Pinpoint the cell where the given text exists, returning its (x, y) midpoint coordinate. 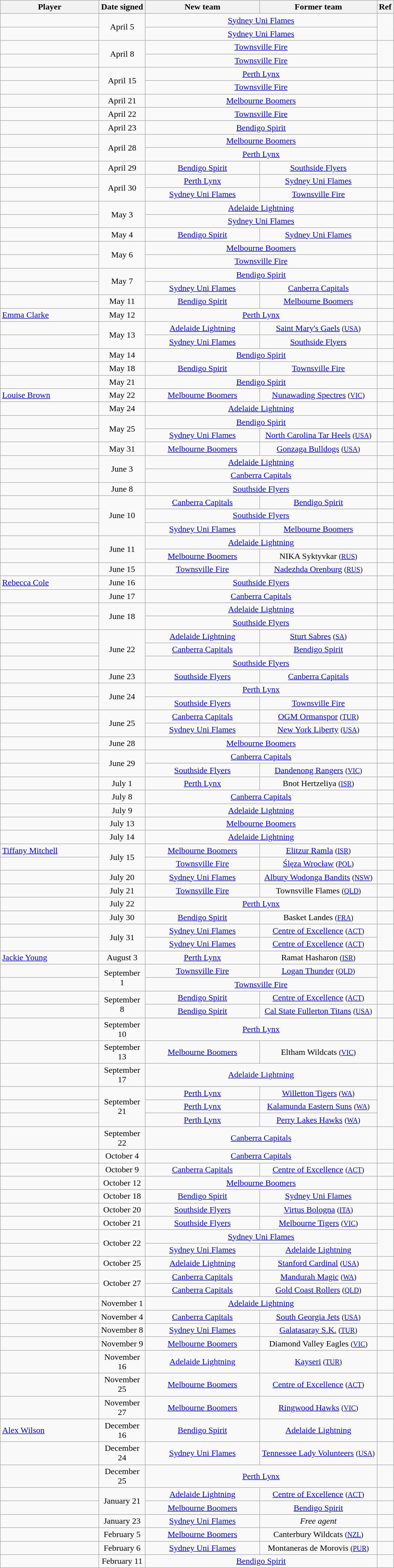
September 17 (122, 1075)
July 30 (122, 917)
Perry Lakes Hawks (WA) (318, 1120)
May 13 (122, 335)
October 25 (122, 1263)
November 4 (122, 1317)
January 23 (122, 1521)
Rebecca Cole (50, 582)
July 20 (122, 877)
Gold Coast Rollers (QLD) (318, 1290)
Free agent (318, 1521)
Logan Thunder (QLD) (318, 971)
June 11 (122, 549)
Ref (385, 7)
June 22 (122, 650)
July 9 (122, 810)
September 22 (122, 1138)
May 11 (122, 301)
October 4 (122, 1156)
Elitzur Ramla (ISR) (318, 850)
September 8 (122, 1004)
June 23 (122, 676)
April 15 (122, 81)
Ślęza Wrocław (POL) (318, 864)
October 27 (122, 1283)
May 4 (122, 235)
September 13 (122, 1052)
Albury Wodonga Bandits (NSW) (318, 877)
Melbourne Tigers (VIC) (318, 1223)
June 17 (122, 596)
Alex Wilson (50, 1430)
June 16 (122, 582)
Date signed (122, 7)
June 25 (122, 723)
June 10 (122, 516)
December 25 (122, 1476)
October 21 (122, 1223)
April 22 (122, 114)
South Georgia Jets (USA) (318, 1317)
May 6 (122, 255)
July 14 (122, 837)
May 7 (122, 281)
May 22 (122, 395)
Townsville Flames (QLD) (318, 891)
November 8 (122, 1330)
September 10 (122, 1029)
June 29 (122, 763)
April 23 (122, 127)
Louise Brown (50, 395)
Tiffany Mitchell (50, 850)
May 3 (122, 215)
November 27 (122, 1408)
April 5 (122, 27)
May 31 (122, 449)
Montaneras de Morovis (PUR) (318, 1548)
May 14 (122, 355)
Dandenong Rangers (VIC) (318, 770)
October 9 (122, 1169)
Galatasaray S.K. (TUR) (318, 1330)
Canterbury Wildcats (NZL) (318, 1534)
Player (50, 7)
June 18 (122, 616)
April 8 (122, 54)
October 18 (122, 1196)
Bnot Hertzeliya (ISR) (318, 783)
June 28 (122, 743)
Cal State Fullerton Titans (USA) (318, 1011)
NIKA Syktyvkar (RUS) (318, 556)
New York Liberty (USA) (318, 730)
May 21 (122, 382)
October 12 (122, 1183)
August 3 (122, 957)
OGM Ormanspor (TUR) (318, 716)
December 24 (122, 1453)
October 20 (122, 1210)
Basket Landes (FRA) (318, 917)
December 16 (122, 1430)
June 8 (122, 489)
Nadezhda Orenburg (RUS) (318, 569)
Nunawading Spectres (VIC) (318, 395)
February 6 (122, 1548)
February 11 (122, 1561)
June 3 (122, 469)
Stanford Cardinal (USA) (318, 1263)
July 1 (122, 783)
July 15 (122, 857)
Gonzaga Bulldogs (USA) (318, 449)
Former team (318, 7)
Ringwood Hawks (VIC) (318, 1408)
Ramat Hasharon (ISR) (318, 957)
February 5 (122, 1534)
Kalamunda Eastern Suns (WA) (318, 1107)
Eltham Wildcats (VIC) (318, 1052)
Emma Clarke (50, 315)
Willetton Tigers (WA) (318, 1093)
Virtus Bologna (ITA) (318, 1210)
July 22 (122, 904)
Mandurah Magic (WA) (318, 1276)
Diamond Valley Eagles (VIC) (318, 1344)
November 25 (122, 1384)
July 8 (122, 797)
May 12 (122, 315)
May 18 (122, 368)
April 30 (122, 188)
January 21 (122, 1501)
November 16 (122, 1362)
Sturt Sabres (SA) (318, 636)
July 31 (122, 937)
Saint Mary's Gaels (USA) (318, 328)
October 22 (122, 1243)
New team (202, 7)
April 28 (122, 147)
Jackie Young (50, 957)
July 21 (122, 891)
Tennessee Lady Volunteers (USA) (318, 1453)
Kayseri (TUR) (318, 1362)
April 21 (122, 101)
June 15 (122, 569)
April 29 (122, 168)
June 24 (122, 696)
July 13 (122, 824)
North Carolina Tar Heels (USA) (318, 435)
November 1 (122, 1304)
September 21 (122, 1107)
September 1 (122, 977)
May 25 (122, 429)
November 9 (122, 1344)
May 24 (122, 409)
